Extract the [X, Y] coordinate from the center of the cell holding the provided text.  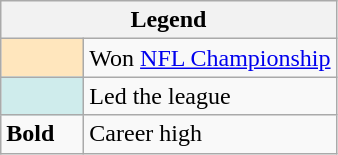
Led the league [210, 96]
Legend [168, 20]
Bold [42, 134]
Career high [210, 134]
Won NFL Championship [210, 58]
